Determine the (x, y) coordinate at the center of the cell enclosing the given text.  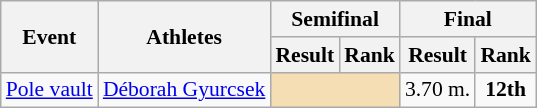
12th (506, 90)
Déborah Gyurcsek (184, 90)
3.70 m. (438, 90)
Semifinal (334, 19)
Event (50, 36)
Athletes (184, 36)
Final (468, 19)
Pole vault (50, 90)
